Locate the cell with the specified text and output its [X, Y] center coordinate. 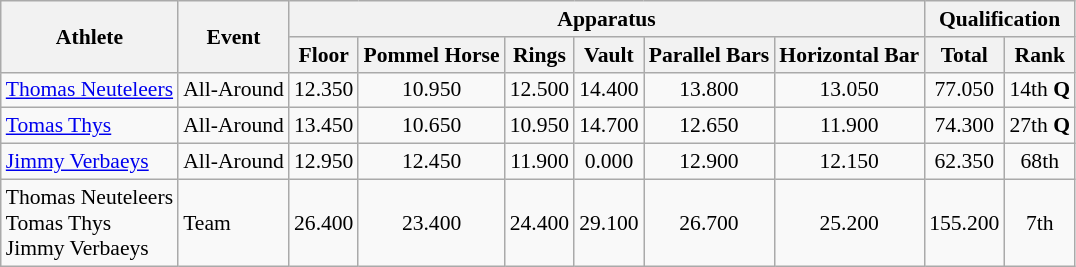
Apparatus [606, 19]
12.900 [710, 162]
Event [234, 36]
14.700 [608, 126]
Thomas NeuteleersTomas ThysJimmy Verbaeys [90, 222]
Athlete [90, 36]
Parallel Bars [710, 55]
12.500 [540, 90]
Thomas Neuteleers [90, 90]
Floor [324, 55]
10.650 [431, 126]
12.450 [431, 162]
26.400 [324, 222]
13.050 [849, 90]
Tomas Thys [90, 126]
12.950 [324, 162]
7th [1040, 222]
Total [964, 55]
62.350 [964, 162]
25.200 [849, 222]
Rank [1040, 55]
24.400 [540, 222]
14.400 [608, 90]
Jimmy Verbaeys [90, 162]
14th Q [1040, 90]
29.100 [608, 222]
155.200 [964, 222]
Pommel Horse [431, 55]
74.300 [964, 126]
12.150 [849, 162]
12.350 [324, 90]
13.450 [324, 126]
0.000 [608, 162]
23.400 [431, 222]
Rings [540, 55]
26.700 [710, 222]
77.050 [964, 90]
13.800 [710, 90]
Vault [608, 55]
27th Q [1040, 126]
Team [234, 222]
68th [1040, 162]
12.650 [710, 126]
Horizontal Bar [849, 55]
Qualification [1000, 19]
